Determine the [X, Y] coordinate at the center of the cell enclosing the given text.  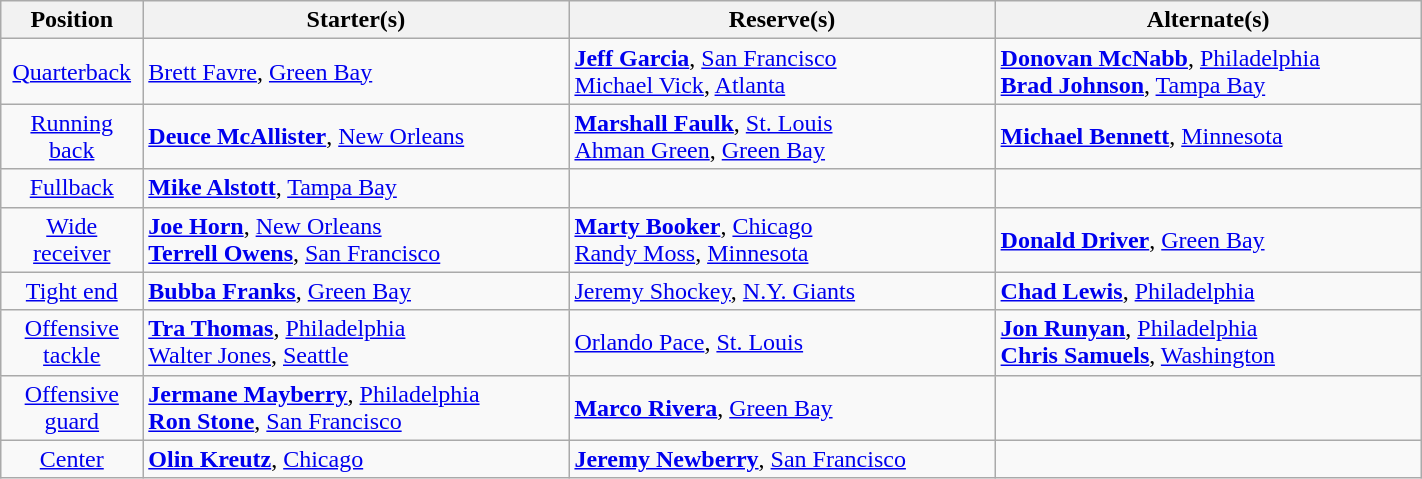
Jeremy Newberry, San Francisco [782, 459]
Marty Booker, Chicago Randy Moss, Minnesota [782, 240]
Brett Favre, Green Bay [356, 72]
Jon Runyan, Philadelphia Chris Samuels, Washington [1208, 342]
Jeff Garcia, San Francisco Michael Vick, Atlanta [782, 72]
Wide receiver [72, 240]
Orlando Pace, St. Louis [782, 342]
Jeremy Shockey, N.Y. Giants [782, 291]
Offensive guard [72, 408]
Tra Thomas, Philadelphia Walter Jones, Seattle [356, 342]
Alternate(s) [1208, 20]
Quarterback [72, 72]
Jermane Mayberry, Philadelphia Ron Stone, San Francisco [356, 408]
Position [72, 20]
Marco Rivera, Green Bay [782, 408]
Starter(s) [356, 20]
Fullback [72, 188]
Deuce McAllister, New Orleans [356, 136]
Donald Driver, Green Bay [1208, 240]
Mike Alstott, Tampa Bay [356, 188]
Olin Kreutz, Chicago [356, 459]
Offensive tackle [72, 342]
Donovan McNabb, Philadelphia Brad Johnson, Tampa Bay [1208, 72]
Bubba Franks, Green Bay [356, 291]
Center [72, 459]
Reserve(s) [782, 20]
Running back [72, 136]
Marshall Faulk, St. Louis Ahman Green, Green Bay [782, 136]
Michael Bennett, Minnesota [1208, 136]
Chad Lewis, Philadelphia [1208, 291]
Joe Horn, New Orleans Terrell Owens, San Francisco [356, 240]
Tight end [72, 291]
